From the cell containing the given text, extract its center point as (x, y) coordinate. 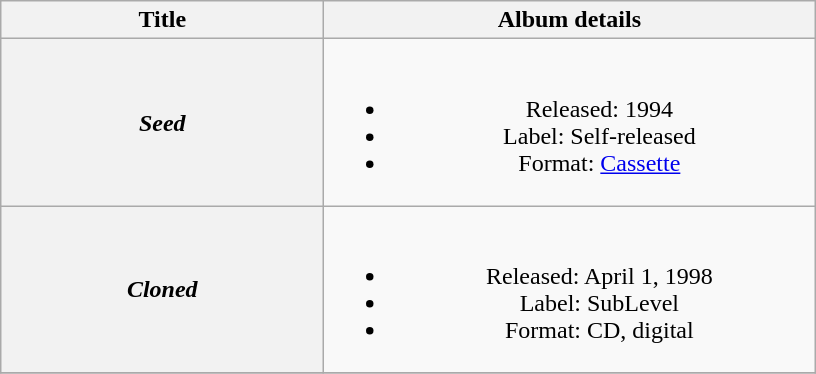
Title (162, 20)
Released: April 1, 1998Label: SubLevelFormat: CD, digital (570, 290)
Released: 1994Label: Self-releasedFormat: Cassette (570, 122)
Seed (162, 122)
Album details (570, 20)
Cloned (162, 290)
